Provide the (x, y) coordinate of the cell's center where the given text is located.  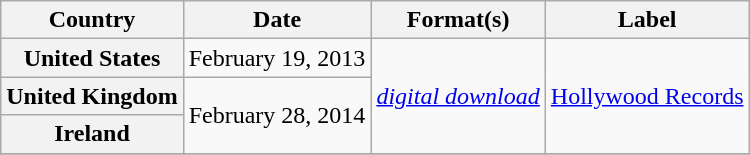
Ireland (92, 134)
United Kingdom (92, 96)
Hollywood Records (647, 96)
Country (92, 20)
February 28, 2014 (277, 115)
Label (647, 20)
digital download (458, 96)
Format(s) (458, 20)
February 19, 2013 (277, 58)
Date (277, 20)
United States (92, 58)
